Search for the cell housing the specified text and yield its [x, y] center coordinate. 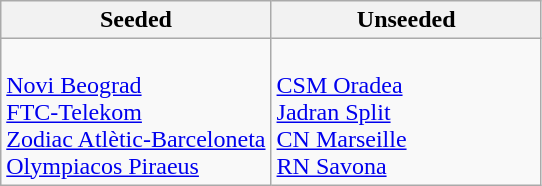
Unseeded [406, 20]
CSM Oradea Jadran Split CN Marseille RN Savona [406, 112]
Seeded [136, 20]
Novi Beograd FTC-Telekom Zodiac Atlètic-Barceloneta Olympiacos Piraeus [136, 112]
